Capture the cell that displays the provided text and extract its [x, y] central coordinate. 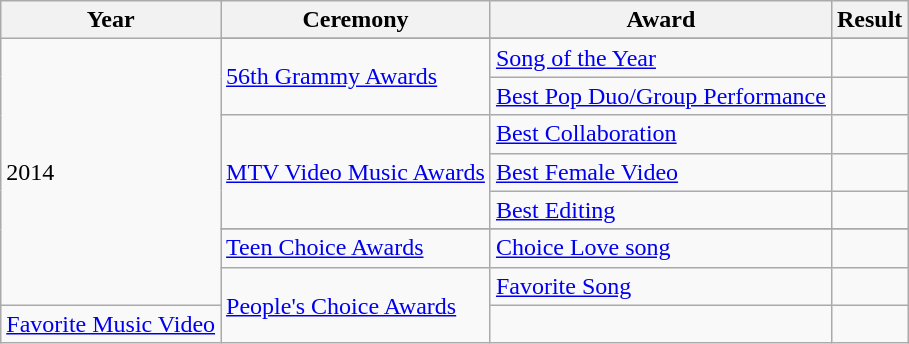
Year [111, 20]
2014 [111, 172]
Song of the Year [660, 58]
Best Editing [660, 210]
Best Pop Duo/Group Performance [660, 96]
Teen Choice Awards [356, 248]
56th Grammy Awards [356, 77]
Ceremony [356, 20]
Favorite Song [660, 286]
Award [660, 20]
Result [869, 20]
Best Collaboration [660, 134]
Best Female Video [660, 172]
People's Choice Awards [356, 305]
Favorite Music Video [111, 324]
MTV Video Music Awards [356, 172]
Choice Love song [660, 248]
